Return [x, y] of the center of cell containing provided text 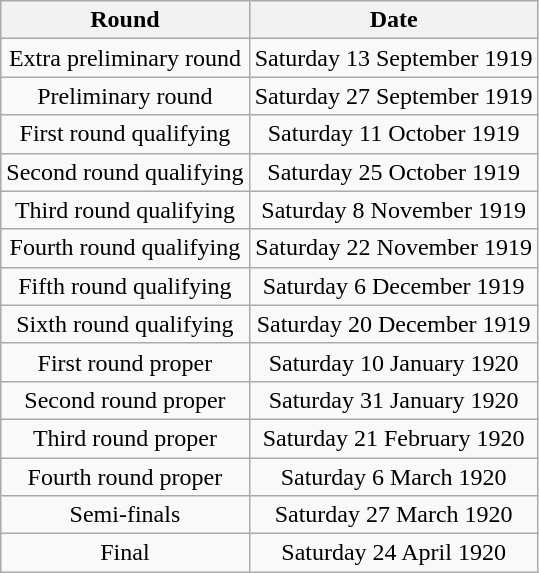
Saturday 10 January 1920 [394, 362]
Round [125, 20]
Saturday 8 November 1919 [394, 210]
Saturday 25 October 1919 [394, 172]
Saturday 24 April 1920 [394, 553]
Third round proper [125, 438]
Saturday 13 September 1919 [394, 58]
Second round proper [125, 400]
Saturday 6 March 1920 [394, 477]
Saturday 21 February 1920 [394, 438]
Saturday 27 September 1919 [394, 96]
Preliminary round [125, 96]
Fifth round qualifying [125, 286]
First round qualifying [125, 134]
Final [125, 553]
Semi-finals [125, 515]
Third round qualifying [125, 210]
Saturday 31 January 1920 [394, 400]
Saturday 11 October 1919 [394, 134]
First round proper [125, 362]
Second round qualifying [125, 172]
Saturday 22 November 1919 [394, 248]
Sixth round qualifying [125, 324]
Fourth round qualifying [125, 248]
Extra preliminary round [125, 58]
Date [394, 20]
Saturday 6 December 1919 [394, 286]
Saturday 27 March 1920 [394, 515]
Saturday 20 December 1919 [394, 324]
Fourth round proper [125, 477]
